Determine the [x, y] coordinate at the center of the cell enclosing the given text.  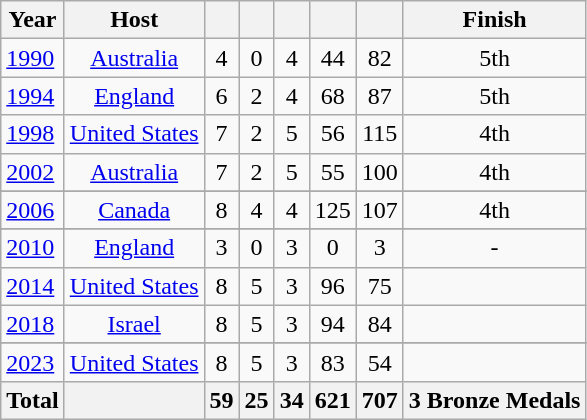
- [494, 248]
Total [33, 400]
Year [33, 20]
115 [380, 134]
83 [332, 362]
6 [222, 96]
94 [332, 324]
44 [332, 58]
2018 [33, 324]
Host [134, 20]
621 [332, 400]
2002 [33, 172]
82 [380, 58]
1994 [33, 96]
25 [256, 400]
2010 [33, 248]
75 [380, 286]
100 [380, 172]
107 [380, 210]
34 [292, 400]
2014 [33, 286]
96 [332, 286]
1990 [33, 58]
2023 [33, 362]
84 [380, 324]
54 [380, 362]
2006 [33, 210]
707 [380, 400]
Finish [494, 20]
55 [332, 172]
56 [332, 134]
1998 [33, 134]
87 [380, 96]
Israel [134, 324]
Canada [134, 210]
68 [332, 96]
3 Bronze Medals [494, 400]
125 [332, 210]
59 [222, 400]
